Extract the (X, Y) coordinate from the center of the cell holding the provided text.  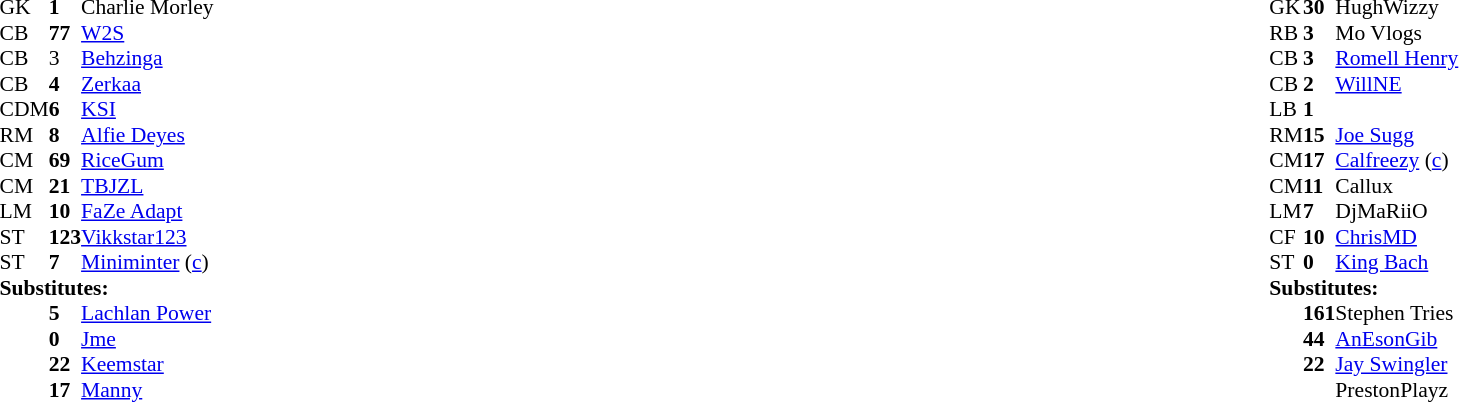
Mo Vlogs (1396, 33)
5 (65, 313)
DjMaRiiO (1396, 211)
15 (1319, 135)
Callux (1396, 186)
17 (1319, 161)
Vikkstar123 (147, 237)
8 (65, 135)
Behzinga (147, 59)
69 (65, 161)
77 (65, 33)
Alfie Deyes (147, 135)
Jme (147, 339)
TBJZL (147, 186)
ChrisMD (1396, 237)
King Bach (1396, 263)
Calfreezy (c) (1396, 161)
RB (1286, 33)
Joe Sugg (1396, 135)
WillNE (1396, 84)
6 (65, 109)
2 (1319, 84)
44 (1319, 339)
FaZe Adapt (147, 211)
Stephen Tries (1396, 313)
CDM (24, 109)
Keemstar (147, 365)
Lachlan Power (147, 313)
1 (1319, 109)
11 (1319, 186)
W2S (147, 33)
21 (65, 186)
Romell Henry (1396, 59)
RiceGum (147, 161)
Miniminter (c) (147, 263)
KSI (147, 109)
Jay Swingler (1396, 365)
AnEsonGib (1396, 339)
Zerkaa (147, 84)
161 (1319, 313)
4 (65, 84)
123 (65, 237)
CF (1286, 237)
LB (1286, 109)
